Detect which cell encompasses the target text, then output its [X, Y] center coordinate. 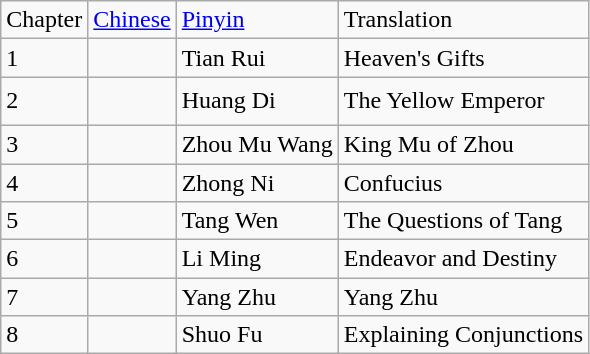
Endeavor and Destiny [463, 259]
8 [44, 335]
Li Ming [257, 259]
Heaven's Gifts [463, 58]
6 [44, 259]
Shuo Fu [257, 335]
Confucius [463, 183]
Explaining Conjunctions [463, 335]
Tang Wen [257, 221]
The Yellow Emperor [463, 102]
Chapter [44, 20]
Zhong Ni [257, 183]
5 [44, 221]
Pinyin [257, 20]
Huang Di [257, 102]
2 [44, 102]
1 [44, 58]
Zhou Mu Wang [257, 144]
Translation [463, 20]
7 [44, 297]
Chinese [132, 20]
Tian Rui [257, 58]
King Mu of Zhou [463, 144]
The Questions of Tang [463, 221]
4 [44, 183]
3 [44, 144]
